Detect which cell encompasses the target text, then output its (X, Y) center coordinate. 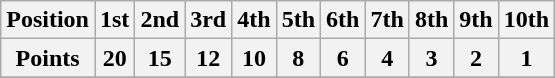
4th (254, 20)
20 (114, 58)
6th (343, 20)
6 (343, 58)
1 (526, 58)
10 (254, 58)
2 (476, 58)
12 (208, 58)
Points (48, 58)
8th (431, 20)
7th (387, 20)
3 (431, 58)
15 (160, 58)
4 (387, 58)
9th (476, 20)
Position (48, 20)
1st (114, 20)
5th (298, 20)
2nd (160, 20)
3rd (208, 20)
8 (298, 58)
10th (526, 20)
